Capture the cell that displays the provided text and extract its [x, y] central coordinate. 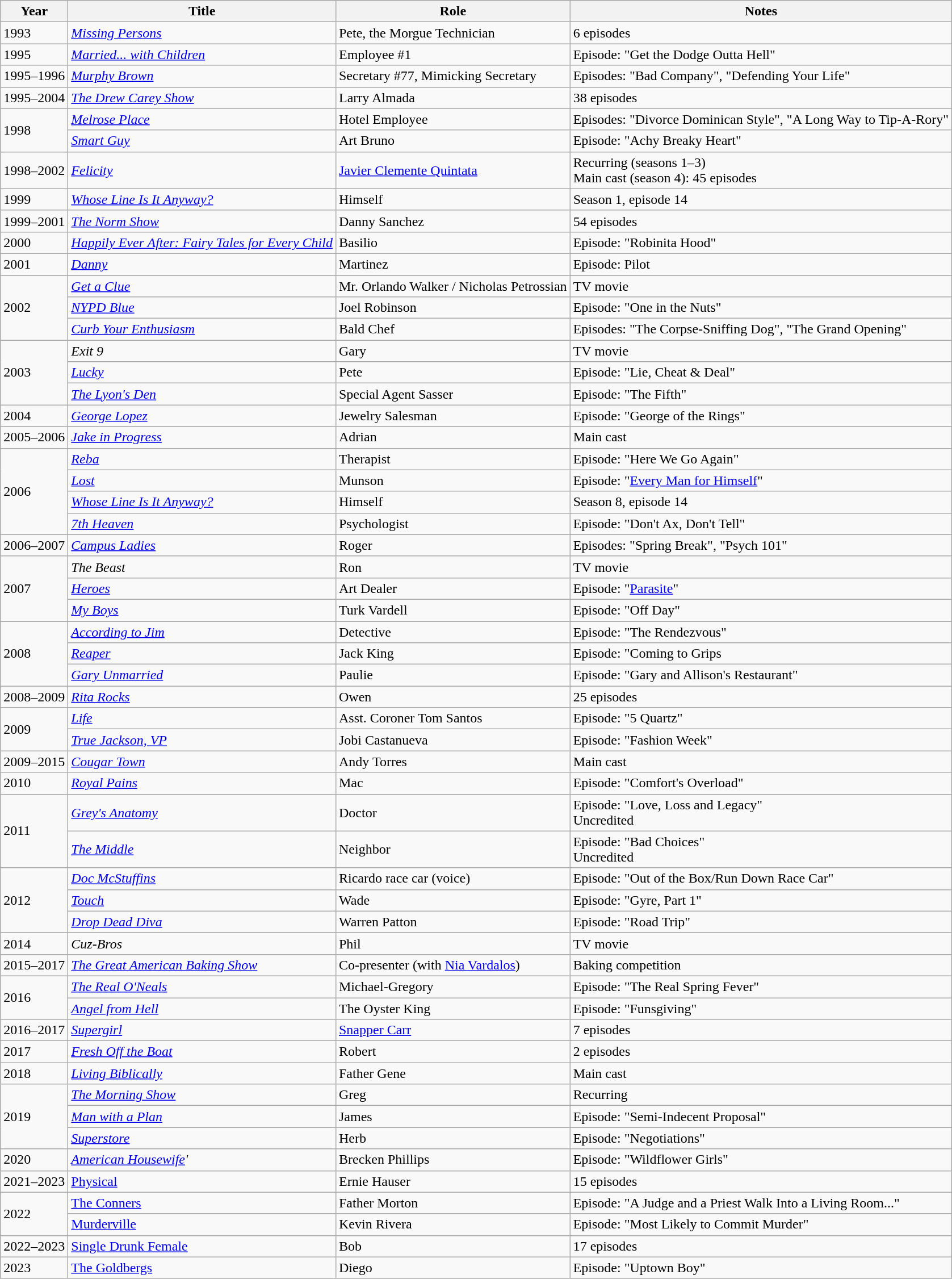
Baking competition [761, 965]
Gary [453, 351]
Episode: "George of the Rings" [761, 416]
Art Bruno [453, 141]
My Boys [202, 610]
Physical [202, 1181]
2016–2017 [34, 1030]
Role [453, 11]
Episode: "A Judge and a Priest Walk Into a Living Room..." [761, 1203]
2021–2023 [34, 1181]
2006–2007 [34, 545]
Episode: "Get the Dodge Outta Hell" [761, 55]
Superstore [202, 1138]
The Goldbergs [202, 1268]
Episode: "5 Quartz" [761, 718]
Javier Clemente Quintata [453, 170]
Title [202, 11]
Episode: "Love, Loss and Legacy"Uncredited [761, 812]
NYPD Blue [202, 308]
Brecken Phillips [453, 1160]
Episode: Pilot [761, 264]
Missing Persons [202, 33]
2018 [34, 1073]
2001 [34, 264]
38 episodes [761, 98]
Episode: "Wildflower Girls" [761, 1160]
Felicity [202, 170]
Single Drunk Female [202, 1246]
George Lopez [202, 416]
Man with a Plan [202, 1117]
Episode: "The Rendezvous" [761, 632]
Episode: "Most Likely to Commit Murder" [761, 1224]
2007 [34, 588]
Lucky [202, 373]
Lost [202, 480]
Episode: "Bad Choices"Uncredited [761, 850]
Turk Vardell [453, 610]
2014 [34, 943]
Happily Ever After: Fairy Tales for Every Child [202, 243]
6 episodes [761, 33]
Episode: "Uptown Boy" [761, 1268]
Andy Torres [453, 762]
Supergirl [202, 1030]
Year [34, 11]
Episode: "Negotiations" [761, 1138]
7th Heaven [202, 524]
Episode: "Here We Go Again" [761, 459]
Bald Chef [453, 329]
2022–2023 [34, 1246]
Recurring [761, 1095]
15 episodes [761, 1181]
Herb [453, 1138]
American Housewife' [202, 1160]
1998–2002 [34, 170]
Episodes: "The Corpse-Sniffing Dog", "The Grand Opening" [761, 329]
The Morning Show [202, 1095]
Co-presenter (with Nia Vardalos) [453, 965]
Episode: "Don't Ax, Don't Tell" [761, 524]
Living Biblically [202, 1073]
Martinez [453, 264]
Fresh Off the Boat [202, 1052]
Episode: "The Real Spring Fever" [761, 987]
Pete, the Morgue Technician [453, 33]
Psychologist [453, 524]
2000 [34, 243]
Episode: "Parasite" [761, 588]
Royal Pains [202, 783]
Father Morton [453, 1203]
Recurring (seasons 1–3) Main cast (season 4): 45 episodes [761, 170]
1995–2004 [34, 98]
Adrian [453, 437]
Reaper [202, 654]
Cougar Town [202, 762]
The Norm Show [202, 221]
1998 [34, 130]
Mr. Orlando Walker / Nicholas Petrossian [453, 286]
Jewelry Salesman [453, 416]
2002 [34, 307]
2009 [34, 729]
True Jackson, VP [202, 740]
Warren Patton [453, 922]
Episodes: "Spring Break", "Psych 101" [761, 545]
2003 [34, 373]
Asst. Coroner Tom Santos [453, 718]
Get a Clue [202, 286]
Bob [453, 1246]
2004 [34, 416]
Detective [453, 632]
Kevin Rivera [453, 1224]
2011 [34, 831]
Episode: "Coming to Grips [761, 654]
Roger [453, 545]
Episode: "Funsgiving" [761, 1008]
Reba [202, 459]
Episode: "Gyre, Part 1" [761, 900]
2010 [34, 783]
Notes [761, 11]
Episode: "Robinita Hood" [761, 243]
Father Gene [453, 1073]
Diego [453, 1268]
Episode: "Achy Breaky Heart" [761, 141]
Episode: "One in the Nuts" [761, 308]
The Beast [202, 567]
2005–2006 [34, 437]
Larry Almada [453, 98]
Exit 9 [202, 351]
Doctor [453, 812]
1995 [34, 55]
Neighbor [453, 850]
Special Agent Sasser [453, 394]
Therapist [453, 459]
The Lyon's Den [202, 394]
Episode: "Gary and Allison's Restaurant" [761, 675]
The Great American Baking Show [202, 965]
The Oyster King [453, 1008]
Employee #1 [453, 55]
Snapper Carr [453, 1030]
Married... with Children [202, 55]
Greg [453, 1095]
1999–2001 [34, 221]
Jake in Progress [202, 437]
2020 [34, 1160]
Rita Rocks [202, 697]
Ernie Hauser [453, 1181]
Episode: "Road Trip" [761, 922]
Cuz-Bros [202, 943]
1993 [34, 33]
Melrose Place [202, 119]
Hotel Employee [453, 119]
2016 [34, 997]
17 episodes [761, 1246]
Murderville [202, 1224]
25 episodes [761, 697]
Touch [202, 900]
Robert [453, 1052]
Episode: "Every Man for Himself" [761, 480]
Jack King [453, 654]
Paulie [453, 675]
Art Dealer [453, 588]
2019 [34, 1117]
Grey's Anatomy [202, 812]
2008 [34, 654]
Campus Ladies [202, 545]
Joel Robinson [453, 308]
Ron [453, 567]
James [453, 1117]
Episode: "Comfort's Overload" [761, 783]
2012 [34, 900]
Phil [453, 943]
Angel from Hell [202, 1008]
Jobi Castanueva [453, 740]
7 episodes [761, 1030]
Pete [453, 373]
Danny [202, 264]
2009–2015 [34, 762]
2017 [34, 1052]
Episodes: "Divorce Dominican Style", "A Long Way to Tip-A-Rory" [761, 119]
2006 [34, 491]
2 episodes [761, 1052]
2015–2017 [34, 965]
Curb Your Enthusiasm [202, 329]
Smart Guy [202, 141]
According to Jim [202, 632]
Ricardo race car (voice) [453, 879]
Episode: "Semi-Indecent Proposal" [761, 1117]
Season 1, episode 14 [761, 199]
Episode: "The Fifth" [761, 394]
Michael-Gregory [453, 987]
2023 [34, 1268]
The Real O'Neals [202, 987]
Basilio [453, 243]
Doc McStuffins [202, 879]
The Conners [202, 1203]
1995–1996 [34, 76]
The Middle [202, 850]
Episode: "Off Day" [761, 610]
Episode: "Fashion Week" [761, 740]
The Drew Carey Show [202, 98]
1999 [34, 199]
2008–2009 [34, 697]
Drop Dead Diva [202, 922]
2022 [34, 1214]
Episodes: "Bad Company", "Defending Your Life" [761, 76]
Wade [453, 900]
Episode: "Lie, Cheat & Deal" [761, 373]
Danny Sanchez [453, 221]
Mac [453, 783]
Owen [453, 697]
Murphy Brown [202, 76]
Episode: "Out of the Box/Run Down Race Car" [761, 879]
Life [202, 718]
Season 8, episode 14 [761, 502]
Gary Unmarried [202, 675]
Munson [453, 480]
54 episodes [761, 221]
Heroes [202, 588]
Secretary #77, Mimicking Secretary [453, 76]
